Scan for the cell matching the given text and deliver its (X, Y) coordinate at center. 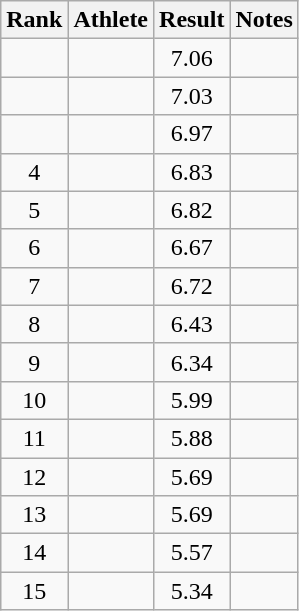
14 (34, 553)
Rank (34, 20)
5 (34, 210)
6.43 (192, 324)
6.34 (192, 362)
4 (34, 172)
6.97 (192, 134)
6.83 (192, 172)
13 (34, 515)
Notes (264, 20)
7.03 (192, 96)
6.72 (192, 286)
5.34 (192, 591)
15 (34, 591)
Athlete (111, 20)
12 (34, 477)
11 (34, 438)
9 (34, 362)
6.82 (192, 210)
10 (34, 400)
5.57 (192, 553)
5.88 (192, 438)
Result (192, 20)
5.99 (192, 400)
7 (34, 286)
8 (34, 324)
6.67 (192, 248)
7.06 (192, 58)
6 (34, 248)
